Identify which cell holds the provided text, then report its (X, Y) central coordinate. 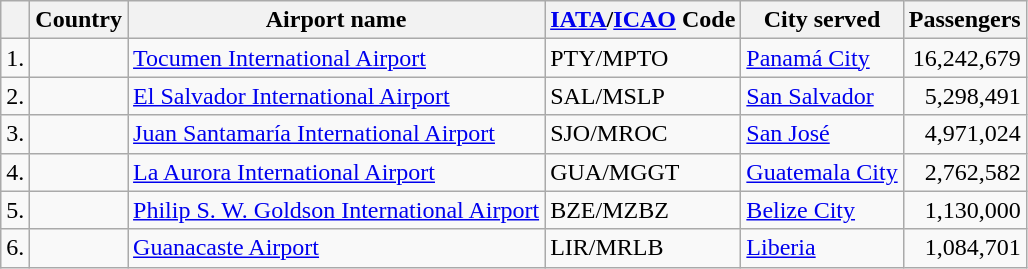
La Aurora International Airport (336, 172)
3. (16, 134)
SAL/MSLP (643, 96)
Panamá City (822, 58)
6. (16, 248)
Juan Santamaría International Airport (336, 134)
LIR/MRLB (643, 248)
2,762,582 (964, 172)
4,971,024 (964, 134)
GUA/MGGT (643, 172)
Liberia (822, 248)
BZE/MZBZ (643, 210)
4. (16, 172)
5. (16, 210)
1. (16, 58)
San Salvador (822, 96)
5,298,491 (964, 96)
SJO/MROC (643, 134)
Guanacaste Airport (336, 248)
El Salvador International Airport (336, 96)
1,130,000 (964, 210)
Philip S. W. Goldson International Airport (336, 210)
San José (822, 134)
Belize City (822, 210)
Guatemala City (822, 172)
City served (822, 20)
16,242,679 (964, 58)
Tocumen International Airport (336, 58)
IATA/ICAO Code (643, 20)
Country (79, 20)
2. (16, 96)
PTY/MPTO (643, 58)
1,084,701 (964, 248)
Airport name (336, 20)
Passengers (964, 20)
